Capture the cell that displays the provided text and extract its (X, Y) central coordinate. 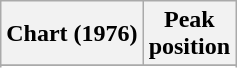
Chart (1976) (72, 34)
Peakposition (189, 34)
